Extract the [X, Y] coordinate from the center of the cell holding the provided text.  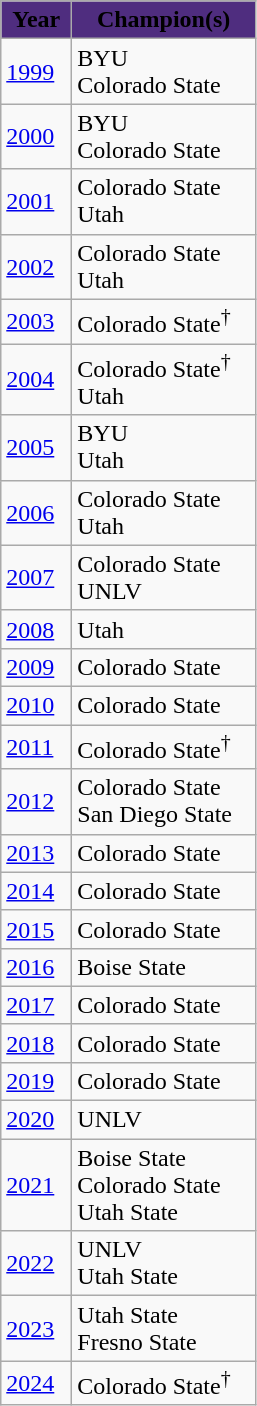
2013 [36, 853]
2014 [36, 891]
2010 [36, 705]
2023 [36, 1328]
2017 [36, 1005]
2019 [36, 1082]
Utah StateFresno State [164, 1328]
2005 [36, 448]
2011 [36, 748]
2016 [36, 967]
2018 [36, 1043]
2003 [36, 322]
UNLV [164, 1120]
1999 [36, 72]
2007 [36, 578]
Utah [164, 629]
2004 [36, 380]
Boise State Colorado StateUtah State [164, 1185]
2009 [36, 667]
Boise State [164, 967]
2020 [36, 1120]
Colorado State† Utah [164, 380]
2015 [36, 929]
2024 [36, 1384]
2002 [36, 266]
Colorado State San Diego State [164, 802]
2021 [36, 1185]
Year [36, 20]
2008 [36, 629]
2006 [36, 512]
BYU Utah [164, 448]
2012 [36, 802]
2022 [36, 1264]
2000 [36, 136]
2001 [36, 202]
UNLVUtah State [164, 1264]
Colorado State UNLV [164, 578]
Champion(s) [164, 20]
